Find where the given text appears and provide that cell's center as [x, y] coordinate. 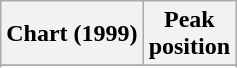
Peakposition [189, 34]
Chart (1999) [72, 34]
